Locate the cell with the specified text and output its [X, Y] center coordinate. 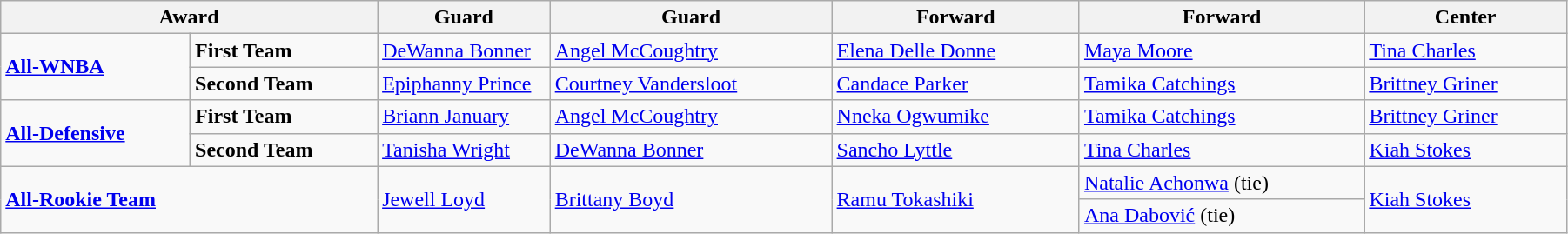
Tanisha Wright [465, 150]
Center [1465, 17]
Candace Parker [955, 84]
Brittany Boyd [691, 199]
Elena Delle Donne [955, 50]
All-Defensive [96, 133]
Briann January [465, 117]
All-WNBA [96, 67]
Ana Dabović (tie) [1222, 216]
Award [190, 17]
Epiphanny Prince [465, 84]
Courtney Vandersloot [691, 84]
Ramu Tokashiki [955, 199]
Jewell Loyd [465, 199]
All-Rookie Team [190, 199]
Nneka Ogwumike [955, 117]
Natalie Achonwa (tie) [1222, 183]
Maya Moore [1222, 50]
Sancho Lyttle [955, 150]
